Detect which cell encompasses the target text, then output its [X, Y] center coordinate. 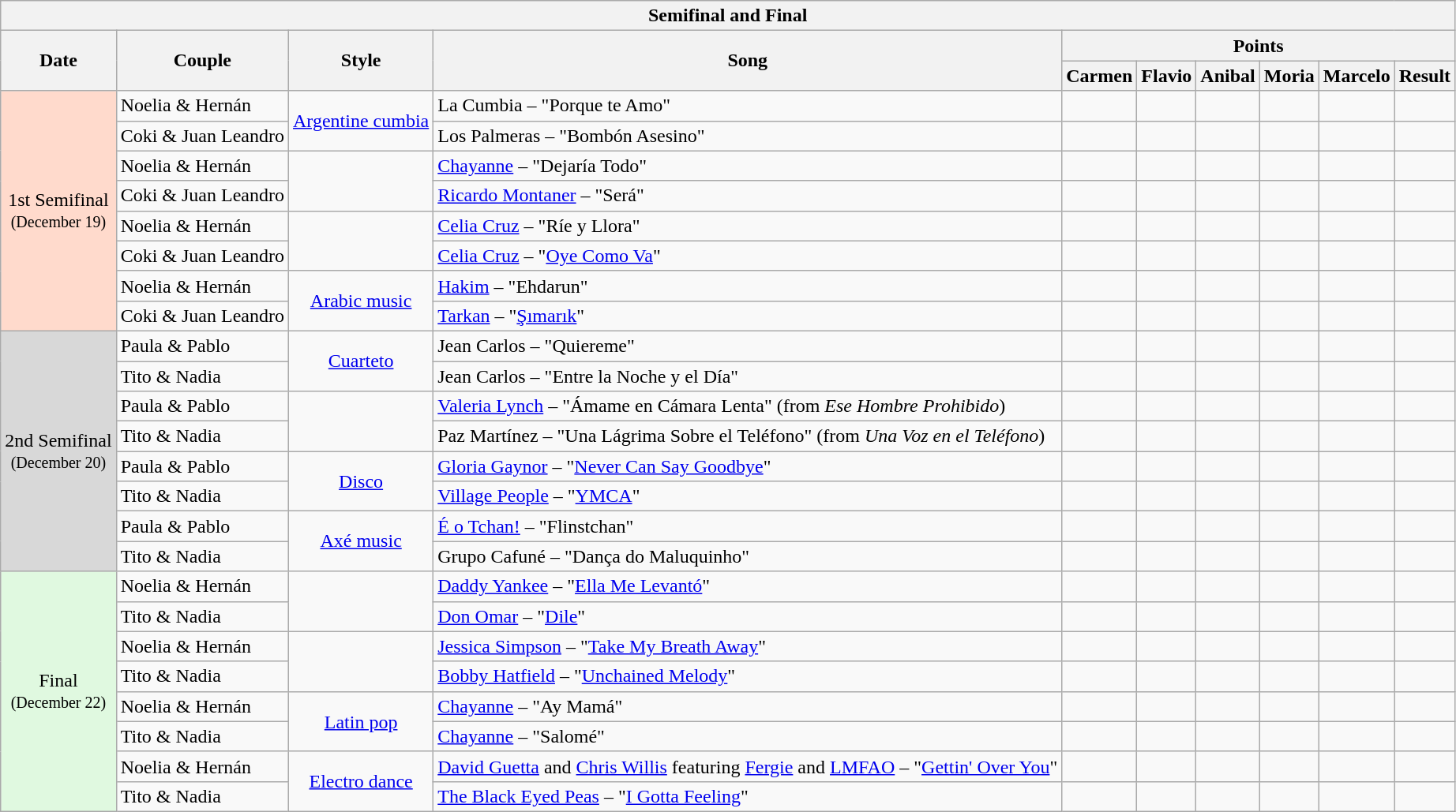
Disco [362, 481]
Ricardo Montaner – "Será" [748, 196]
Village People – "YMCA" [748, 496]
Grupo Cafuné – "Dança do Maluquinho" [748, 556]
Don Omar – "Dile" [748, 616]
Argentine cumbia [362, 121]
Marcelo [1357, 76]
Couple [202, 61]
É o Tchan! – "Flinstchan" [748, 526]
Tarkan – "Şımarık" [748, 316]
Daddy Yankee – "Ella Me Levantó" [748, 586]
Style [362, 61]
Arabic music [362, 301]
Celia Cruz – "Ríe y Llora" [748, 226]
Cuarteto [362, 361]
Bobby Hatfield – "Unchained Melody" [748, 676]
Points [1259, 46]
Hakim – "Ehdarun" [748, 286]
Gloria Gaynor – "Never Can Say Goodbye" [748, 466]
Carmen [1099, 76]
Los Palmeras – "Bombón Asesino" [748, 136]
Latin pop [362, 721]
Anibal [1228, 76]
Axé music [362, 541]
Chayanne – "Salomé" [748, 736]
Chayanne – "Dejaría Todo" [748, 166]
2nd Semifinal (December 20) [58, 451]
David Guetta and Chris Willis featuring Fergie and LMFAO – "Gettin' Over You" [748, 766]
Electro dance [362, 781]
The Black Eyed Peas – "I Gotta Feeling" [748, 796]
1st Semifinal (December 19) [58, 211]
Paz Martínez – "Una Lágrima Sobre el Teléfono" (from Una Voz en el Teléfono) [748, 436]
Semifinal and Final [728, 16]
Celia Cruz – "Oye Como Va" [748, 256]
Final (December 22) [58, 691]
Song [748, 61]
Chayanne – "Ay Mamá" [748, 706]
Valeria Lynch – "Ámame en Cámara Lenta" (from Ese Hombre Prohibido) [748, 406]
Jean Carlos – "Entre la Noche y el Día" [748, 376]
Moria [1289, 76]
Flavio [1167, 76]
Result [1424, 76]
La Cumbia – "Porque te Amo" [748, 106]
Date [58, 61]
Jessica Simpson – "Take My Breath Away" [748, 646]
Jean Carlos – "Quiereme" [748, 346]
